For the text-containing cell, return its midpoint in (X, Y) coordinate format. 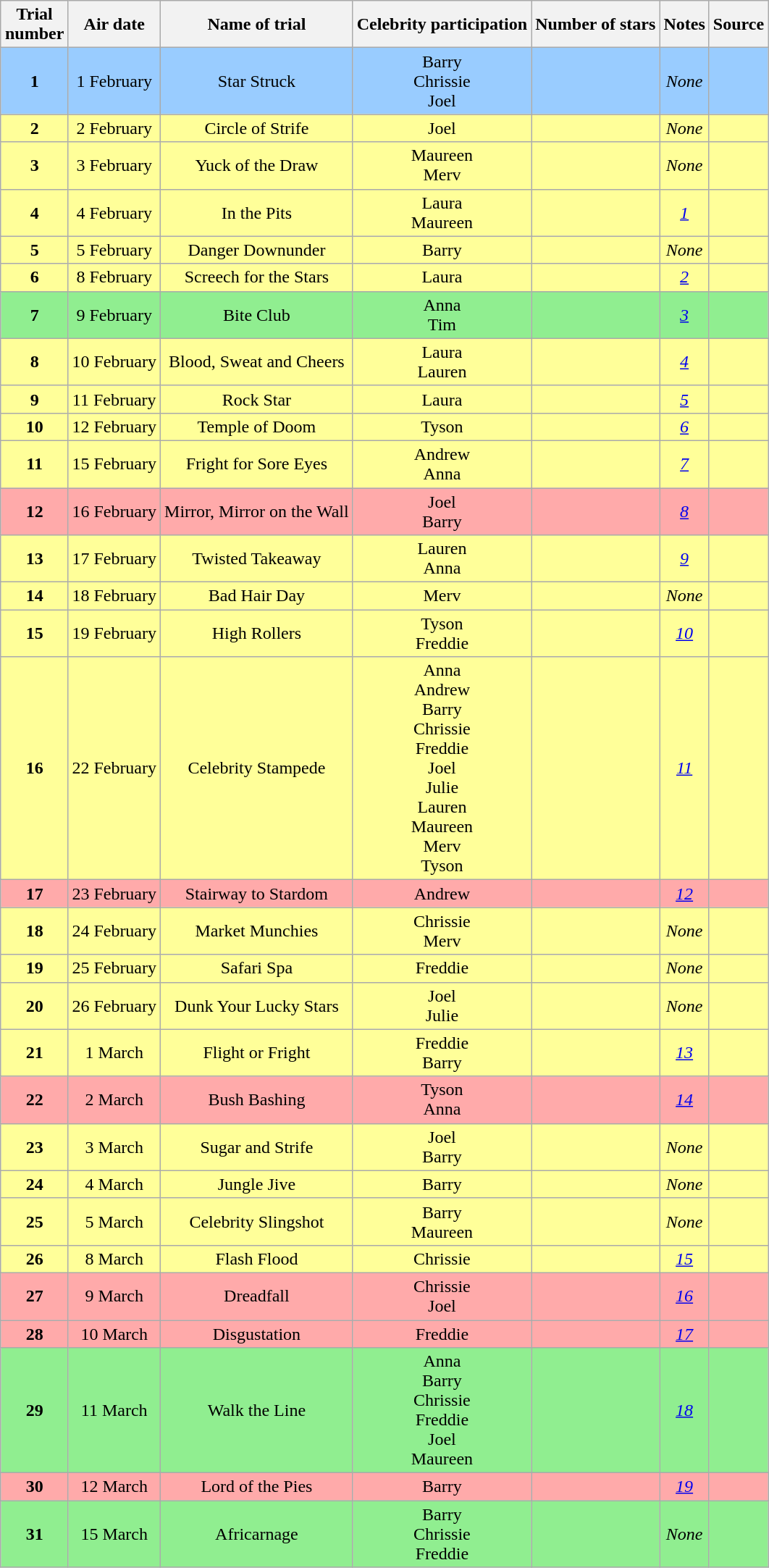
5 March (114, 1221)
Rock Star (257, 399)
Celebrity participation (442, 25)
1 February (114, 81)
Circle of Strife (257, 128)
Bush Bashing (257, 1099)
Africarnage (257, 1534)
26 February (114, 1005)
Twisted Takeaway (257, 559)
Celebrity Stampede (257, 768)
3 February (114, 165)
AnnaTim (442, 314)
Blood, Sweat and Cheers (257, 362)
FreddieBarry (442, 1053)
9 February (114, 314)
22 (34, 1099)
Sugar and Strife (257, 1147)
Stairway to Stardom (257, 894)
JoelBarry (442, 1147)
11 February (114, 399)
9 March (114, 1296)
24 (34, 1184)
Lord of the Pies (257, 1487)
Andrew (442, 894)
30 (34, 1487)
20 (34, 1005)
11 March (114, 1411)
15 February (114, 464)
Flight or Fright (257, 1053)
19 February (114, 633)
16 February (114, 511)
10 February (114, 362)
Market Munchies (257, 931)
Dunk Your Lucky Stars (257, 1005)
ChrissieMerv (442, 931)
Jungle Jive (257, 1184)
Air date (114, 25)
3 March (114, 1147)
AnnaBarryChrissieFreddieJoelMaureen (442, 1411)
1 March (114, 1053)
Star Struck (257, 81)
Temple of Doom (257, 427)
Andrew Anna (442, 464)
LauraMaureen (442, 213)
23 February (114, 894)
17 February (114, 559)
Walk the Line (257, 1411)
Trialnumber (34, 25)
5 February (114, 250)
Danger Downunder (257, 250)
JoelJulie (442, 1005)
29 (34, 1411)
4 February (114, 213)
4 March (114, 1184)
Bad Hair Day (257, 596)
23 (34, 1147)
24 February (114, 931)
8 March (114, 1259)
LauraLauren (442, 362)
2 March (114, 1099)
21 (34, 1053)
Yuck of the Draw (257, 165)
Lauren Anna (442, 559)
Screech for the Stars (257, 277)
BarryChrissieJoel (442, 81)
31 (34, 1534)
27 (34, 1296)
10 March (114, 1333)
Merv (442, 596)
MaureenMerv (442, 165)
Safari Spa (257, 968)
Joel Barry (442, 511)
15 March (114, 1534)
Chrissie (442, 1259)
28 (34, 1333)
12 March (114, 1487)
BarryChrissieFreddie (442, 1534)
In the Pits (257, 213)
8 February (114, 277)
Fright for Sore Eyes (257, 464)
Bite Club (257, 314)
Mirror, Mirror on the Wall (257, 511)
AnnaAndrewBarryChrissieFreddieJoelJulieLaurenMaureenMervTyson (442, 768)
Source (739, 25)
Tyson (442, 427)
TysonAnna (442, 1099)
BarryMaureen (442, 1221)
Joel (442, 128)
25 February (114, 968)
Number of stars (595, 25)
12 February (114, 427)
Disgustation (257, 1333)
2 February (114, 128)
Dreadfall (257, 1296)
Name of trial (257, 25)
TysonFreddie (442, 633)
26 (34, 1259)
Notes (684, 25)
ChrissieJoel (442, 1296)
Flash Flood (257, 1259)
18 February (114, 596)
25 (34, 1221)
22 February (114, 768)
High Rollers (257, 633)
Celebrity Slingshot (257, 1221)
